From the cell containing the given text, extract its center point as [X, Y] coordinate. 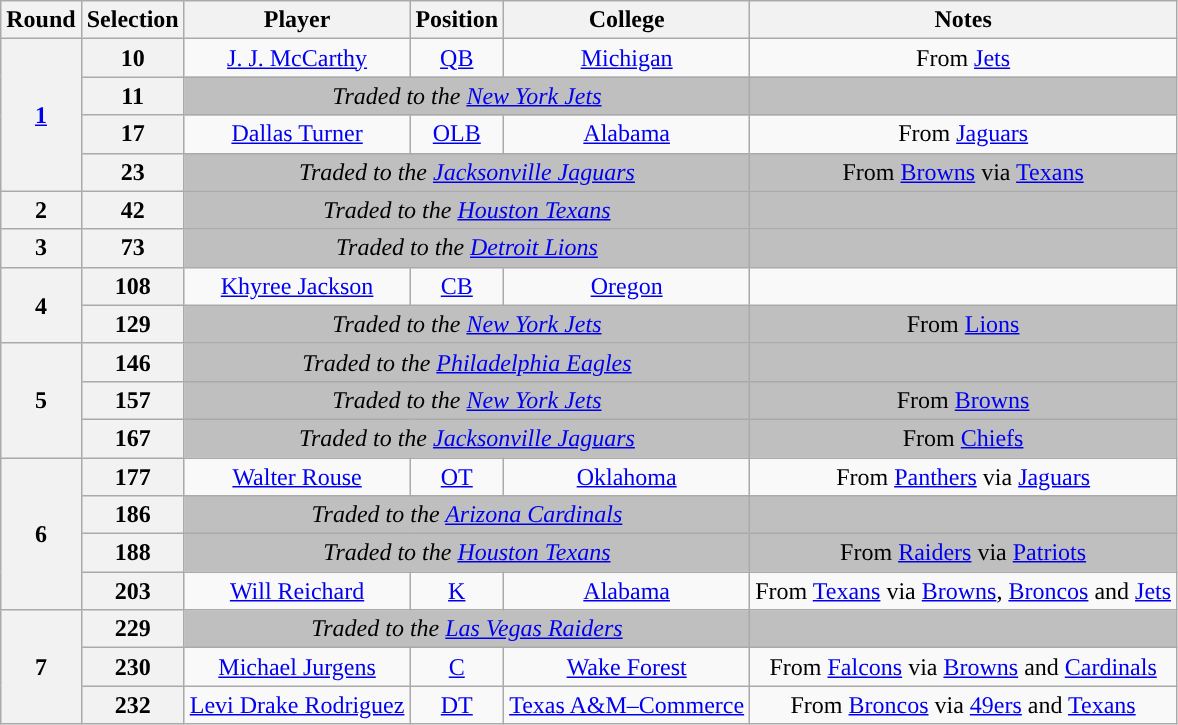
Traded to the Arizona Cardinals [466, 515]
Traded to the Las Vegas Raiders [466, 629]
Player [297, 20]
Dallas Turner [297, 134]
17 [132, 134]
OT [457, 477]
From Browns [964, 400]
Traded to the Detroit Lions [466, 248]
College [627, 20]
1 [41, 115]
From Falcons via Browns and Cardinals [964, 667]
K [457, 591]
Round [41, 20]
Walter Rouse [297, 477]
From Texans via Browns, Broncos and Jets [964, 591]
203 [132, 591]
2 [41, 210]
QB [457, 58]
129 [132, 324]
From Jets [964, 58]
From Browns via Texans [964, 172]
Wake Forest [627, 667]
From Broncos via 49ers and Texans [964, 705]
Selection [132, 20]
CB [457, 286]
DT [457, 705]
Position [457, 20]
C [457, 667]
4 [41, 305]
From Panthers via Jaguars [964, 477]
Michael Jurgens [297, 667]
Khyree Jackson [297, 286]
Oregon [627, 286]
5 [41, 400]
73 [132, 248]
OLB [457, 134]
232 [132, 705]
From Lions [964, 324]
Will Reichard [297, 591]
Michigan [627, 58]
3 [41, 248]
167 [132, 438]
146 [132, 362]
188 [132, 553]
From Chiefs [964, 438]
42 [132, 210]
157 [132, 400]
108 [132, 286]
177 [132, 477]
23 [132, 172]
7 [41, 667]
Texas A&M–Commerce [627, 705]
Traded to the Philadelphia Eagles [466, 362]
From Jaguars [964, 134]
6 [41, 534]
Oklahoma [627, 477]
230 [132, 667]
186 [132, 515]
11 [132, 96]
10 [132, 58]
229 [132, 629]
Levi Drake Rodriguez [297, 705]
From Raiders via Patriots [964, 553]
Notes [964, 20]
J. J. McCarthy [297, 58]
